Scan for the cell matching the given text and deliver its (X, Y) coordinate at center. 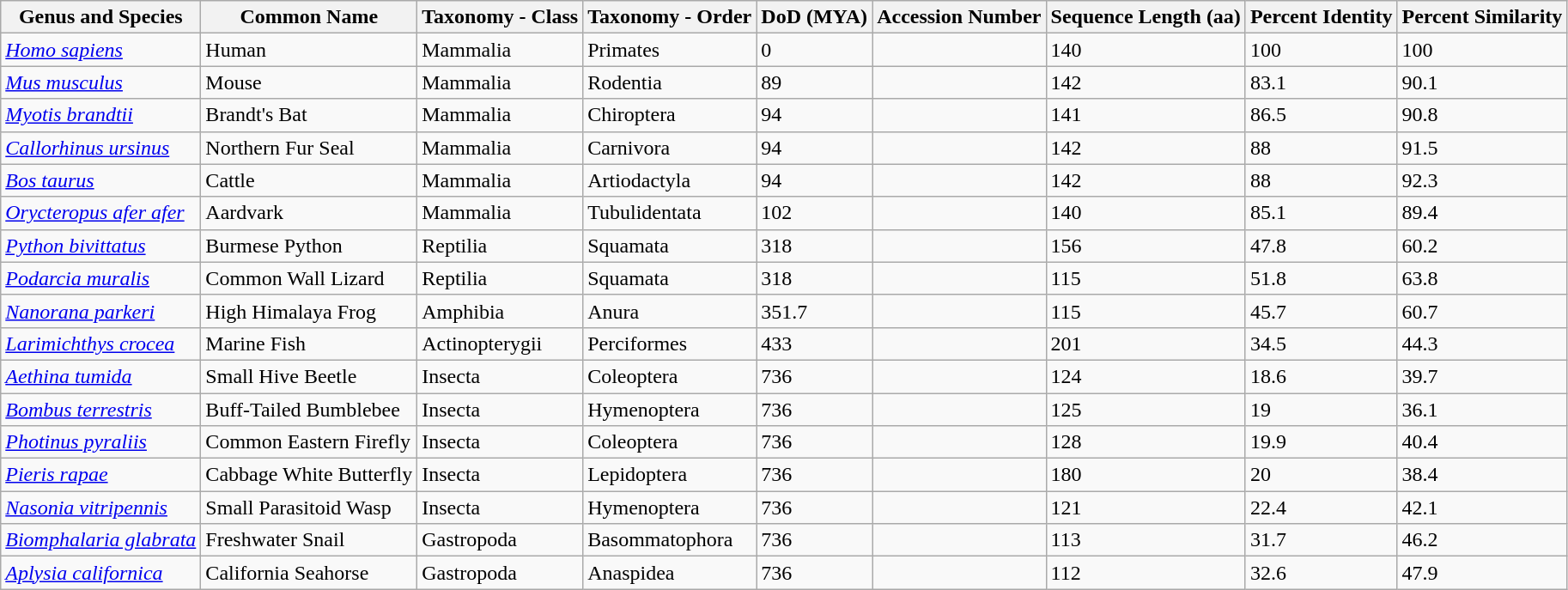
Small Parasitoid Wasp (309, 508)
Biomphalaria glabrata (101, 540)
Primates (670, 50)
22.4 (1321, 508)
20 (1321, 475)
Common Wall Lizard (309, 278)
36.1 (1482, 410)
38.4 (1482, 475)
86.5 (1321, 115)
Marine Fish (309, 344)
42.1 (1482, 508)
Anura (670, 311)
Basommatophora (670, 540)
Podarcia muralis (101, 278)
Aardvark (309, 213)
44.3 (1482, 344)
Pieris rapae (101, 475)
18.6 (1321, 376)
Orycteropus afer afer (101, 213)
60.7 (1482, 311)
Callorhinus ursinus (101, 148)
Anaspidea (670, 573)
121 (1146, 508)
90.1 (1482, 82)
Larimichthys crocea (101, 344)
Percent Identity (1321, 17)
433 (814, 344)
Perciformes (670, 344)
201 (1146, 344)
Taxonomy - Order (670, 17)
Aplysia californica (101, 573)
Nanorana parkeri (101, 311)
92.3 (1482, 180)
Small Hive Beetle (309, 376)
Rodentia (670, 82)
128 (1146, 442)
Artiodactyla (670, 180)
Cattle (309, 180)
Chiroptera (670, 115)
Sequence Length (aa) (1146, 17)
85.1 (1321, 213)
45.7 (1321, 311)
Actinopterygii (500, 344)
124 (1146, 376)
DoD (MYA) (814, 17)
Myotis brandtii (101, 115)
Bombus terrestris (101, 410)
19.9 (1321, 442)
Amphibia (500, 311)
180 (1146, 475)
Photinus pyraliis (101, 442)
51.8 (1321, 278)
46.2 (1482, 540)
Taxonomy - Class (500, 17)
32.6 (1321, 573)
Accession Number (959, 17)
47.9 (1482, 573)
Nasonia vitripennis (101, 508)
141 (1146, 115)
60.2 (1482, 246)
Bos taurus (101, 180)
47.8 (1321, 246)
112 (1146, 573)
34.5 (1321, 344)
351.7 (814, 311)
Brandt's Bat (309, 115)
89.4 (1482, 213)
102 (814, 213)
63.8 (1482, 278)
Northern Fur Seal (309, 148)
Burmese Python (309, 246)
113 (1146, 540)
Buff-Tailed Bumblebee (309, 410)
Mus musculus (101, 82)
19 (1321, 410)
Percent Similarity (1482, 17)
Aethina tumida (101, 376)
Common Eastern Firefly (309, 442)
39.7 (1482, 376)
89 (814, 82)
91.5 (1482, 148)
Freshwater Snail (309, 540)
0 (814, 50)
156 (1146, 246)
90.8 (1482, 115)
40.4 (1482, 442)
Cabbage White Butterfly (309, 475)
Common Name (309, 17)
California Seahorse (309, 573)
31.7 (1321, 540)
Human (309, 50)
125 (1146, 410)
Tubulidentata (670, 213)
High Himalaya Frog (309, 311)
Carnivora (670, 148)
Mouse (309, 82)
Lepidoptera (670, 475)
Homo sapiens (101, 50)
Python bivittatus (101, 246)
Genus and Species (101, 17)
83.1 (1321, 82)
